Capture the cell that displays the provided text and extract its [x, y] central coordinate. 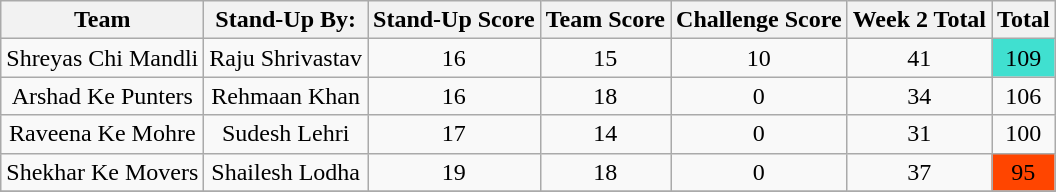
10 [760, 58]
Stand-Up Score [454, 20]
Shreyas Chi Mandli [102, 58]
Shekhar Ke Movers [102, 172]
34 [919, 96]
100 [1024, 134]
14 [605, 134]
Rehmaan Khan [286, 96]
Shailesh Lodha [286, 172]
37 [919, 172]
Sudesh Lehri [286, 134]
Raju Shrivastav [286, 58]
106 [1024, 96]
Total [1024, 20]
Week 2 Total [919, 20]
Team [102, 20]
41 [919, 58]
Challenge Score [760, 20]
31 [919, 134]
109 [1024, 58]
Team Score [605, 20]
95 [1024, 172]
19 [454, 172]
Raveena Ke Mohre [102, 134]
17 [454, 134]
Stand-Up By: [286, 20]
Arshad Ke Punters [102, 96]
15 [605, 58]
